Find where the given text appears and provide that cell's center as (x, y) coordinate. 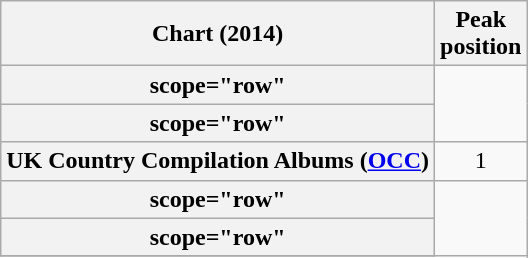
UK Country Compilation Albums (OCC) (218, 161)
Peakposition (481, 34)
Chart (2014) (218, 34)
1 (481, 161)
